Return the [X, Y] coordinate for the center point of the cell that contains the specified text.  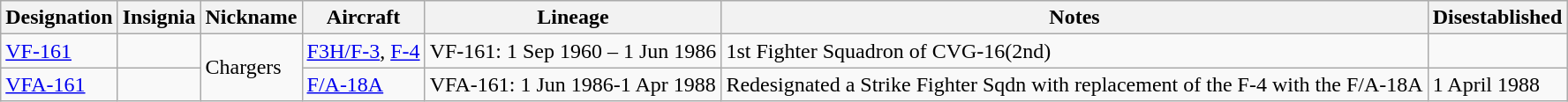
Designation [59, 18]
1 April 1988 [1497, 84]
VFA-161 [59, 84]
1st Fighter Squadron of CVG-16(2nd) [1074, 51]
VF-161: 1 Sep 1960 – 1 Jun 1986 [573, 51]
Insignia [159, 18]
Nickname [251, 18]
Disestablished [1497, 18]
Notes [1074, 18]
Redesignated a Strike Fighter Sqdn with replacement of the F-4 with the F/A-18A [1074, 84]
VF-161 [59, 51]
F/A-18A [364, 84]
Aircraft [364, 18]
F3H/F-3, F-4 [364, 51]
VFA-161: 1 Jun 1986-1 Apr 1988 [573, 84]
Chargers [251, 68]
Lineage [573, 18]
